Find where the given text appears and provide that cell's center as [x, y] coordinate. 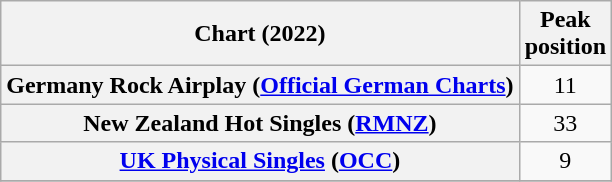
Peakposition [565, 34]
New Zealand Hot Singles (RMNZ) [260, 123]
Germany Rock Airplay (Official German Charts) [260, 85]
33 [565, 123]
Chart (2022) [260, 34]
11 [565, 85]
UK Physical Singles (OCC) [260, 161]
9 [565, 161]
